Output the (x, y) coordinate of the center of the cell containing the given text.  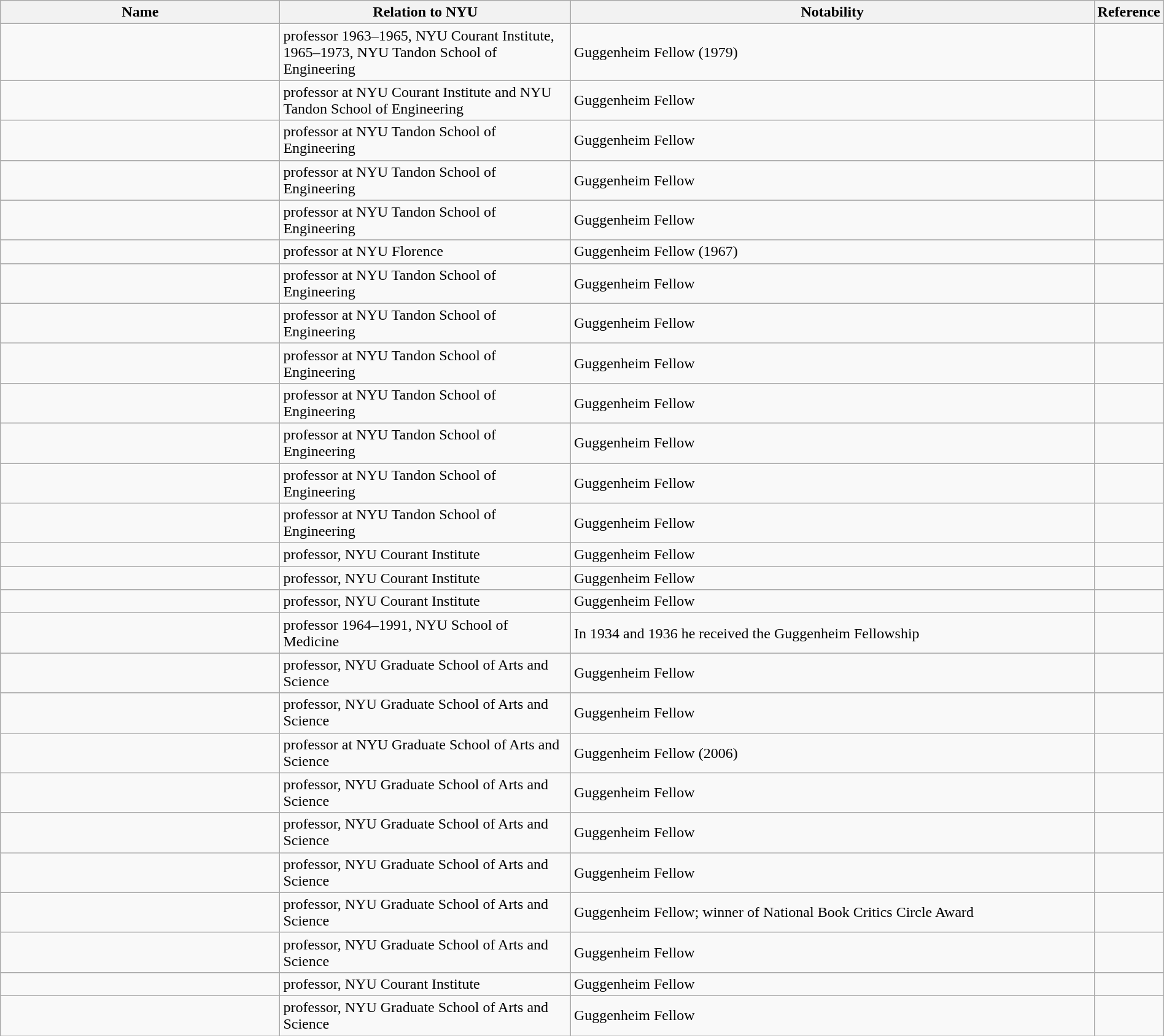
Guggenheim Fellow (2006) (832, 752)
Guggenheim Fellow (1967) (832, 252)
professor 1964–1991, NYU School of Medicine (425, 633)
Notability (832, 12)
professor at NYU Courant Institute and NYU Tandon School of Engineering (425, 101)
professor at NYU Graduate School of Arts and Science (425, 752)
professor 1963–1965, NYU Courant Institute, 1965–1973, NYU Tandon School of Engineering (425, 52)
Reference (1128, 12)
Name (140, 12)
Guggenheim Fellow; winner of National Book Critics Circle Award (832, 912)
In 1934 and 1936 he received the Guggenheim Fellowship (832, 633)
Guggenheim Fellow (1979) (832, 52)
professor at NYU Florence (425, 252)
Relation to NYU (425, 12)
